Search for the cell housing the specified text and yield its (x, y) center coordinate. 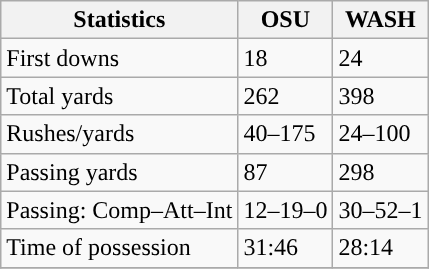
First downs (120, 58)
WASH (380, 20)
298 (380, 172)
Passing: Comp–Att–Int (120, 210)
Rushes/yards (120, 134)
18 (286, 58)
24 (380, 58)
Passing yards (120, 172)
262 (286, 96)
398 (380, 96)
31:46 (286, 248)
87 (286, 172)
Total yards (120, 96)
Time of possession (120, 248)
12–19–0 (286, 210)
24–100 (380, 134)
28:14 (380, 248)
30–52–1 (380, 210)
40–175 (286, 134)
Statistics (120, 20)
OSU (286, 20)
